Locate the cell with the specified text and output its (x, y) center coordinate. 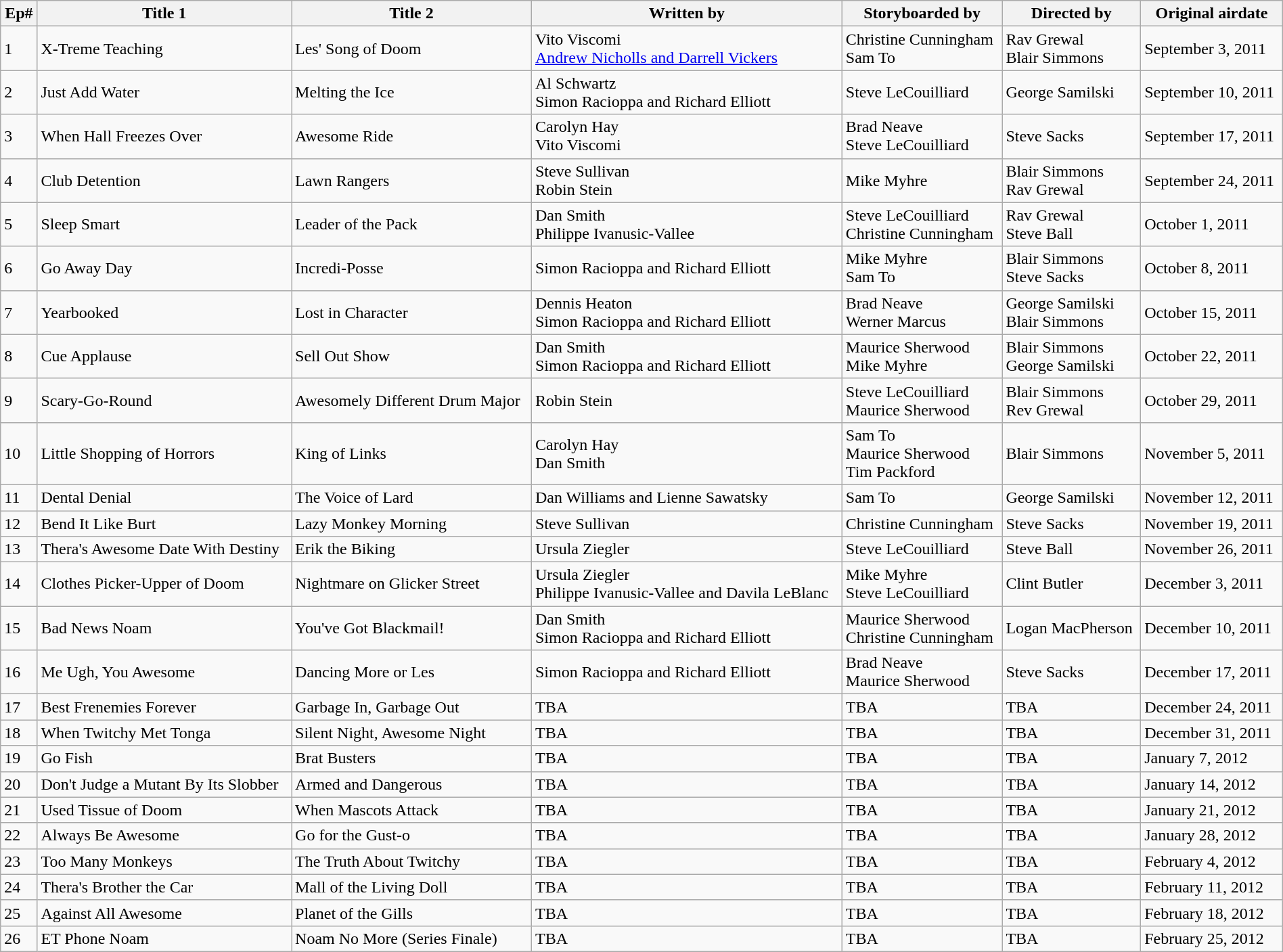
Logan MacPherson (1072, 628)
Garbage In, Garbage Out (411, 707)
December 31, 2011 (1212, 733)
Dan SmithPhilippe Ivanusic-Vallee (686, 225)
Melting the Ice (411, 92)
2 (19, 92)
When Twitchy Met Tonga (164, 733)
When Hall Freezes Over (164, 137)
Nightmare on Glicker Street (411, 585)
Storyboarded by (922, 14)
Ursula Ziegler (686, 549)
When Mascots Attack (411, 810)
September 17, 2011 (1212, 137)
Cue Applause (164, 356)
Mall of the Living Doll (411, 887)
Mike MyhreSam To (922, 268)
Blair SimmonsSteve Sacks (1072, 268)
The Truth About Twitchy (411, 861)
Little Shopping of Horrors (164, 453)
X-Treme Teaching (164, 49)
Blair SimmonsRav Grewal (1072, 180)
Club Detention (164, 180)
February 25, 2012 (1212, 938)
Dennis HeatonSimon Racioppa and Richard Elliott (686, 313)
Vito ViscomiAndrew Nicholls and Darrell Vickers (686, 49)
November 12, 2011 (1212, 497)
Used Tissue of Doom (164, 810)
Mike MyhreSteve LeCouilliard (922, 585)
Silent Night, Awesome Night (411, 733)
3 (19, 137)
22 (19, 836)
Go for the Gust-o (411, 836)
Brad NeaveSteve LeCouilliard (922, 137)
18 (19, 733)
October 22, 2011 (1212, 356)
February 18, 2012 (1212, 913)
12 (19, 523)
1 (19, 49)
Blair SimmonsGeorge Samilski (1072, 356)
16 (19, 673)
Mike Myhre (922, 180)
15 (19, 628)
Title 2 (411, 14)
6 (19, 268)
Armed and Dangerous (411, 784)
October 15, 2011 (1212, 313)
23 (19, 861)
September 3, 2011 (1212, 49)
February 11, 2012 (1212, 887)
4 (19, 180)
February 4, 2012 (1212, 861)
Clothes Picker-Upper of Doom (164, 585)
Rav GrewalSteve Ball (1072, 225)
20 (19, 784)
December 10, 2011 (1212, 628)
Lawn Rangers (411, 180)
October 29, 2011 (1212, 401)
Just Add Water (164, 92)
Maurice SherwoodChristine Cunningham (922, 628)
Original airdate (1212, 14)
December 3, 2011 (1212, 585)
Lost in Character (411, 313)
Always Be Awesome (164, 836)
Lazy Monkey Morning (411, 523)
Don't Judge a Mutant By Its Slobber (164, 784)
Bad News Noam (164, 628)
Steve Sullivan (686, 523)
Steve Ball (1072, 549)
Awesomely Different Drum Major (411, 401)
October 8, 2011 (1212, 268)
Brat Busters (411, 758)
Sam ToMaurice SherwoodTim Packford (922, 453)
Ursula ZieglerPhilippe Ivanusic-Vallee and Davila LeBlanc (686, 585)
December 24, 2011 (1212, 707)
January 7, 2012 (1212, 758)
Sleep Smart (164, 225)
Sell Out Show (411, 356)
January 28, 2012 (1212, 836)
Blair Simmons (1072, 453)
Robin Stein (686, 401)
Awesome Ride (411, 137)
9 (19, 401)
Dancing More or Les (411, 673)
14 (19, 585)
Best Frenemies Forever (164, 707)
January 21, 2012 (1212, 810)
Written by (686, 14)
Title 1 (164, 14)
8 (19, 356)
You've Got Blackmail! (411, 628)
King of Links (411, 453)
George SamilskiBlair Simmons (1072, 313)
Thera's Awesome Date With Destiny (164, 549)
January 14, 2012 (1212, 784)
25 (19, 913)
Carolyn HayVito Viscomi (686, 137)
Ep# (19, 14)
Al SchwartzSimon Racioppa and Richard Elliott (686, 92)
Christine Cunningham (922, 523)
Dental Denial (164, 497)
Les' Song of Doom (411, 49)
September 10, 2011 (1212, 92)
Me Ugh, You Awesome (164, 673)
7 (19, 313)
Steve LeCouilliardMaurice Sherwood (922, 401)
September 24, 2011 (1212, 180)
Steve SullivanRobin Stein (686, 180)
Against All Awesome (164, 913)
Blair SimmonsRev Grewal (1072, 401)
Incredi-Posse (411, 268)
Brad NeaveMaurice Sherwood (922, 673)
Clint Butler (1072, 585)
19 (19, 758)
11 (19, 497)
Sam To (922, 497)
Erik the Biking (411, 549)
Thera's Brother the Car (164, 887)
The Voice of Lard (411, 497)
10 (19, 453)
Go Fish (164, 758)
Bend It Like Burt (164, 523)
24 (19, 887)
Christine CunninghamSam To (922, 49)
Yearbooked (164, 313)
Brad NeaveWerner Marcus (922, 313)
December 17, 2011 (1212, 673)
November 26, 2011 (1212, 549)
Leader of the Pack (411, 225)
17 (19, 707)
5 (19, 225)
Carolyn HayDan Smith (686, 453)
21 (19, 810)
October 1, 2011 (1212, 225)
Rav GrewalBlair Simmons (1072, 49)
Dan Williams and Lienne Sawatsky (686, 497)
Scary-Go-Round (164, 401)
Noam No More (Series Finale) (411, 938)
Directed by (1072, 14)
ET Phone Noam (164, 938)
November 19, 2011 (1212, 523)
Planet of the Gills (411, 913)
Steve LeCouilliardChristine Cunningham (922, 225)
November 5, 2011 (1212, 453)
Go Away Day (164, 268)
26 (19, 938)
Too Many Monkeys (164, 861)
13 (19, 549)
Maurice SherwoodMike Myhre (922, 356)
